Identify which cell holds the provided text, then report its [X, Y] central coordinate. 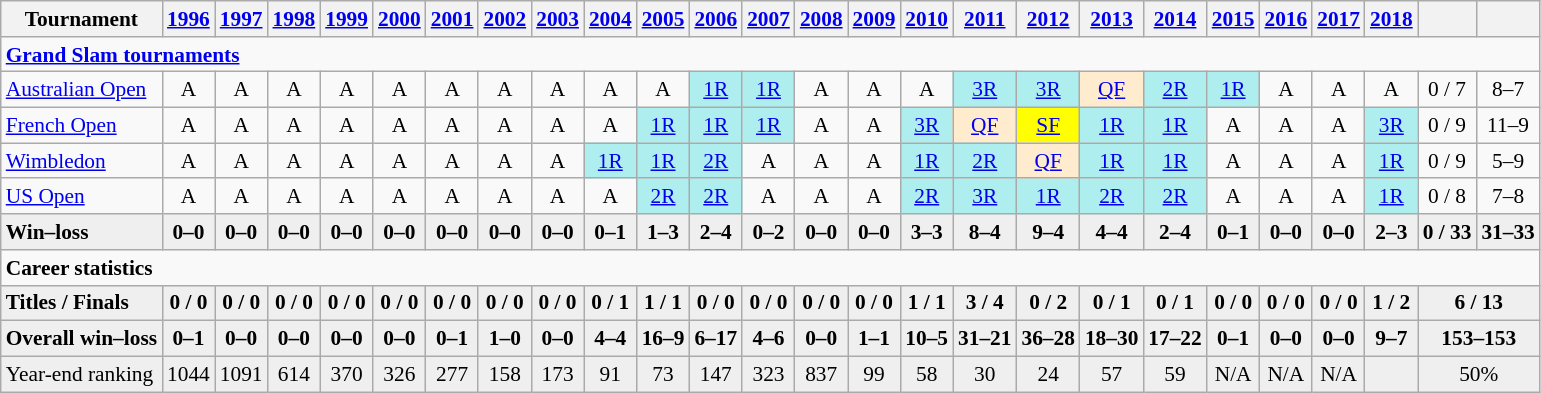
SF [1048, 126]
9–7 [1392, 339]
370 [346, 374]
323 [768, 374]
2011 [984, 19]
2000 [400, 19]
Win–loss [82, 232]
1–0 [504, 339]
0 / 33 [1448, 232]
Titles / Finals [82, 303]
57 [1112, 374]
158 [504, 374]
Overall win–loss [82, 339]
2005 [664, 19]
91 [610, 374]
3 / 4 [984, 303]
2010 [926, 19]
73 [664, 374]
2008 [822, 19]
Grand Slam tournaments [770, 55]
0 / 8 [1448, 197]
2017 [1338, 19]
16–9 [664, 339]
2012 [1048, 19]
10–5 [926, 339]
17–22 [1174, 339]
1998 [294, 19]
0 / 7 [1448, 90]
2004 [610, 19]
50% [1479, 374]
30 [984, 374]
2016 [1286, 19]
2001 [452, 19]
8–7 [1508, 90]
326 [400, 374]
2002 [504, 19]
58 [926, 374]
277 [452, 374]
2007 [768, 19]
2018 [1392, 19]
French Open [82, 126]
9–4 [1048, 232]
1997 [242, 19]
1091 [242, 374]
31–21 [984, 339]
6–17 [716, 339]
153–153 [1479, 339]
173 [558, 374]
1–3 [664, 232]
2003 [558, 19]
5–9 [1508, 161]
1996 [188, 19]
11–9 [1508, 126]
Wimbledon [82, 161]
2013 [1112, 19]
2–3 [1392, 232]
3–3 [926, 232]
837 [822, 374]
1044 [188, 374]
7–8 [1508, 197]
59 [1174, 374]
31–33 [1508, 232]
US Open [82, 197]
99 [874, 374]
6 / 13 [1479, 303]
0 / 2 [1048, 303]
1 / 2 [1392, 303]
Career statistics [770, 268]
2006 [716, 19]
36–28 [1048, 339]
2014 [1174, 19]
2009 [874, 19]
4–6 [768, 339]
Tournament [82, 19]
1999 [346, 19]
2015 [1234, 19]
147 [716, 374]
8–4 [984, 232]
Australian Open [82, 90]
1–1 [874, 339]
Year-end ranking [82, 374]
614 [294, 374]
24 [1048, 374]
0–2 [768, 232]
18–30 [1112, 339]
